Scan for the cell matching the given text and deliver its [x, y] coordinate at center. 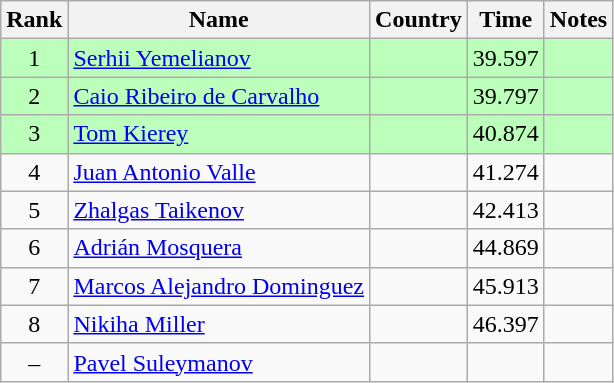
39.597 [506, 58]
Rank [34, 20]
3 [34, 134]
Time [506, 20]
Name [219, 20]
Notes [578, 20]
42.413 [506, 210]
45.913 [506, 286]
Adrián Mosquera [219, 248]
46.397 [506, 324]
44.869 [506, 248]
39.797 [506, 96]
6 [34, 248]
2 [34, 96]
Country [419, 20]
Marcos Alejandro Dominguez [219, 286]
5 [34, 210]
Nikiha Miller [219, 324]
Juan Antonio Valle [219, 172]
Caio Ribeiro de Carvalho [219, 96]
8 [34, 324]
Tom Kierey [219, 134]
40.874 [506, 134]
Pavel Suleymanov [219, 362]
41.274 [506, 172]
– [34, 362]
Zhalgas Taikenov [219, 210]
7 [34, 286]
4 [34, 172]
1 [34, 58]
Serhii Yemelianov [219, 58]
